Extract the [x, y] coordinate from the center of the cell holding the provided text.  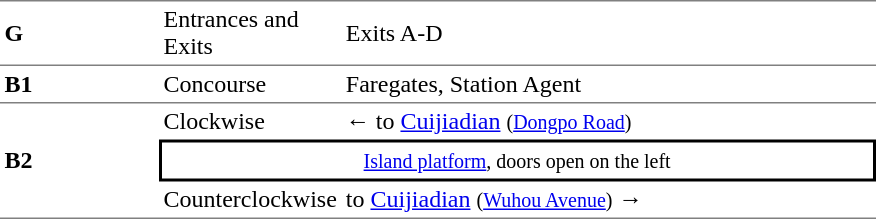
G [80, 33]
Faregates, Station Agent [608, 85]
Entrances and Exits [250, 33]
Exits A-D [608, 33]
Island platform, doors open on the left [517, 161]
Concourse [250, 85]
← to Cuijiadian (Dongpo Road) [608, 122]
Clockwise [250, 122]
B1 [80, 85]
